Provide the [X, Y] coordinate of the cell's center where the given text is located.  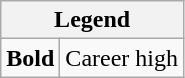
Career high [122, 58]
Legend [92, 20]
Bold [30, 58]
